Return [X, Y] of the center of cell containing provided text 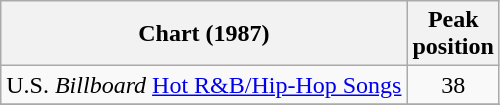
38 [453, 85]
U.S. Billboard Hot R&B/Hip-Hop Songs [204, 85]
Peakposition [453, 34]
Chart (1987) [204, 34]
